Provide the (X, Y) coordinate of the cell's center where the given text is located.  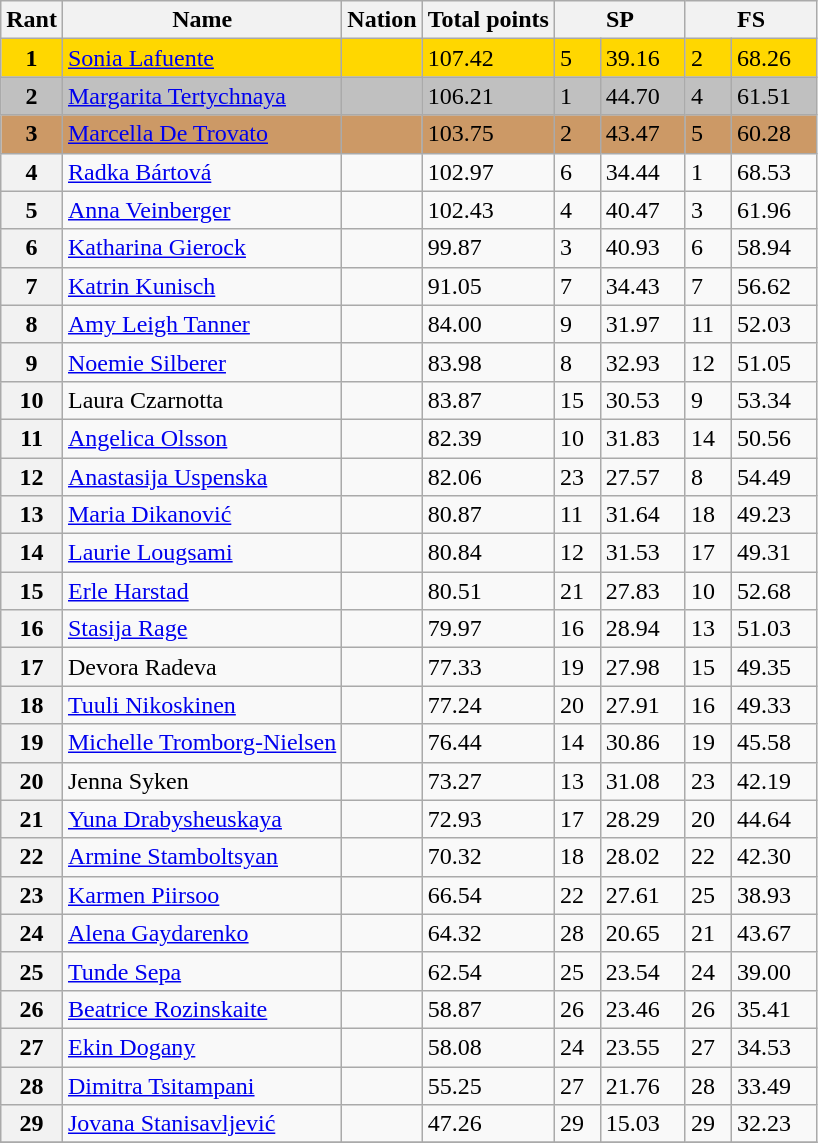
79.97 (488, 629)
80.51 (488, 591)
Nation (382, 20)
FS (750, 20)
68.26 (774, 58)
107.42 (488, 58)
30.86 (642, 743)
61.51 (774, 96)
68.53 (774, 172)
34.43 (642, 286)
83.98 (488, 362)
44.64 (774, 819)
99.87 (488, 248)
Amy Leigh Tanner (202, 324)
64.32 (488, 933)
40.93 (642, 248)
31.97 (642, 324)
70.32 (488, 857)
Anastasija Uspenska (202, 477)
Alena Gaydarenko (202, 933)
Tuuli Nikoskinen (202, 705)
39.16 (642, 58)
Tunde Sepa (202, 971)
31.83 (642, 438)
50.56 (774, 438)
15.03 (642, 1124)
106.21 (488, 96)
Jenna Syken (202, 781)
21.76 (642, 1085)
27.91 (642, 705)
82.39 (488, 438)
51.03 (774, 629)
Rant (32, 20)
Name (202, 20)
23.55 (642, 1047)
38.93 (774, 895)
Maria Dikanović (202, 515)
49.35 (774, 667)
31.53 (642, 553)
Radka Bártová (202, 172)
66.54 (488, 895)
23.54 (642, 971)
47.26 (488, 1124)
Michelle Tromborg-Nielsen (202, 743)
45.58 (774, 743)
49.23 (774, 515)
58.94 (774, 248)
42.19 (774, 781)
52.03 (774, 324)
103.75 (488, 134)
49.33 (774, 705)
Katharina Gierock (202, 248)
34.44 (642, 172)
58.08 (488, 1047)
77.33 (488, 667)
42.30 (774, 857)
28.94 (642, 629)
43.67 (774, 933)
27.98 (642, 667)
58.87 (488, 1009)
32.93 (642, 362)
Total points (488, 20)
27.83 (642, 591)
Laurie Lougsami (202, 553)
76.44 (488, 743)
23.46 (642, 1009)
54.49 (774, 477)
72.93 (488, 819)
51.05 (774, 362)
Katrin Kunisch (202, 286)
77.24 (488, 705)
Ekin Dogany (202, 1047)
28.29 (642, 819)
35.41 (774, 1009)
62.54 (488, 971)
80.84 (488, 553)
80.87 (488, 515)
43.47 (642, 134)
40.47 (642, 210)
Laura Czarnotta (202, 400)
Devora Radeva (202, 667)
Erle Harstad (202, 591)
31.64 (642, 515)
Marcella De Trovato (202, 134)
55.25 (488, 1085)
34.53 (774, 1047)
53.34 (774, 400)
84.00 (488, 324)
Angelica Olsson (202, 438)
Beatrice Rozinskaite (202, 1009)
31.08 (642, 781)
33.49 (774, 1085)
Margarita Tertychnaya (202, 96)
49.31 (774, 553)
Dimitra Tsitampani (202, 1085)
Armine Stamboltsyan (202, 857)
91.05 (488, 286)
20.65 (642, 933)
56.62 (774, 286)
102.43 (488, 210)
27.57 (642, 477)
82.06 (488, 477)
Stasija Rage (202, 629)
39.00 (774, 971)
44.70 (642, 96)
60.28 (774, 134)
SP (620, 20)
61.96 (774, 210)
Sonia Lafuente (202, 58)
27.61 (642, 895)
28.02 (642, 857)
Anna Veinberger (202, 210)
Noemie Silberer (202, 362)
52.68 (774, 591)
102.97 (488, 172)
73.27 (488, 781)
32.23 (774, 1124)
83.87 (488, 400)
Yuna Drabysheuskaya (202, 819)
30.53 (642, 400)
Jovana Stanisavljević (202, 1124)
Karmen Piirsoo (202, 895)
